Extract the [x, y] coordinate from the center of the cell holding the provided text.  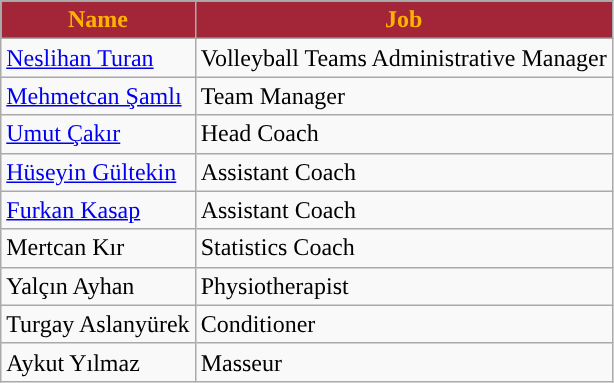
Name [98, 20]
Masseur [404, 362]
Job [404, 20]
Team Manager [404, 96]
Physiotherapist [404, 286]
Turgay Aslanyürek [98, 324]
Mertcan Kır [98, 248]
Yalçın Ayhan [98, 286]
Hüseyin Gültekin [98, 172]
Aykut Yılmaz [98, 362]
Mehmetcan Şamlı [98, 96]
Furkan Kasap [98, 210]
Conditioner [404, 324]
Head Coach [404, 134]
Volleyball Teams Administrative Manager [404, 58]
Statistics Coach [404, 248]
Umut Çakır [98, 134]
Neslihan Turan [98, 58]
